Output the [x, y] coordinate of the center of the cell containing the given text.  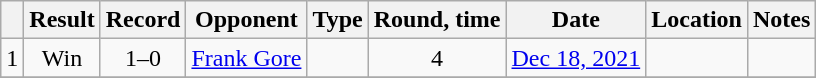
Date [576, 20]
Record [143, 20]
Result [62, 20]
Type [338, 20]
Round, time [437, 20]
1 [12, 58]
Opponent [246, 20]
Location [697, 20]
1–0 [143, 58]
4 [437, 58]
Dec 18, 2021 [576, 58]
Notes [781, 20]
Win [62, 58]
Frank Gore [246, 58]
